Detect which cell encompasses the target text, then output its [x, y] center coordinate. 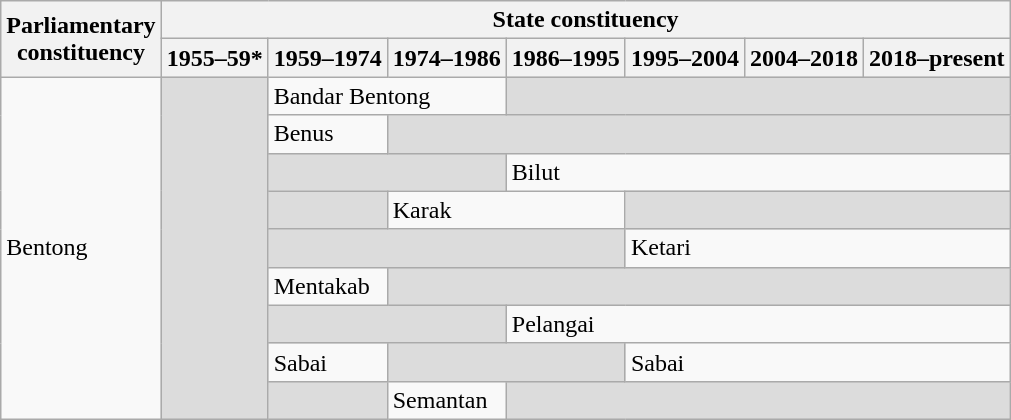
Parliamentaryconstituency [81, 39]
2004–2018 [804, 58]
1986–1995 [566, 58]
Ketari [818, 248]
2018–present [936, 58]
Semantan [446, 400]
Bandar Bentong [387, 96]
1995–2004 [684, 58]
Bilut [758, 172]
1959–1974 [328, 58]
Bentong [81, 248]
Benus [328, 134]
1974–1986 [446, 58]
Mentakab [328, 286]
Pelangai [758, 324]
Karak [506, 210]
1955–59* [214, 58]
State constituency [586, 20]
